For the text-containing cell, return its midpoint in (x, y) coordinate format. 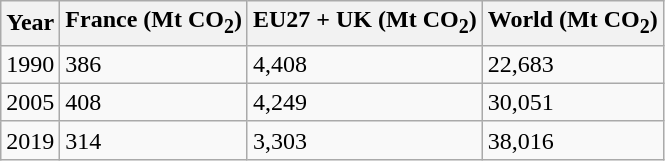
3,303 (364, 140)
EU27 + UK (Mt CO2) (364, 23)
22,683 (572, 64)
2019 (30, 140)
30,051 (572, 102)
Year (30, 23)
4,408 (364, 64)
1990 (30, 64)
386 (154, 64)
4,249 (364, 102)
38,016 (572, 140)
408 (154, 102)
France (Mt CO2) (154, 23)
World (Mt CO2) (572, 23)
314 (154, 140)
2005 (30, 102)
